Search for the cell housing the specified text and yield its [x, y] center coordinate. 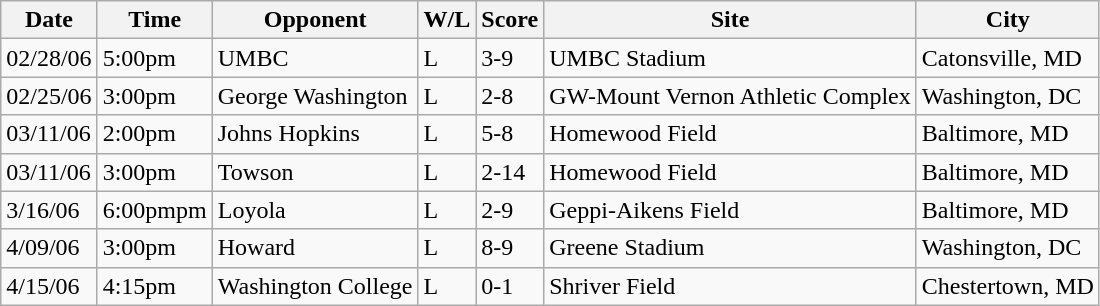
George Washington [315, 96]
GW-Mount Vernon Athletic Complex [730, 96]
3/16/06 [49, 210]
8-9 [510, 248]
4/15/06 [49, 286]
0-1 [510, 286]
UMBC Stadium [730, 58]
6:00pmpm [154, 210]
Greene Stadium [730, 248]
Site [730, 20]
2:00pm [154, 134]
W/L [447, 20]
Johns Hopkins [315, 134]
4:15pm [154, 286]
Howard [315, 248]
Shriver Field [730, 286]
02/25/06 [49, 96]
2-8 [510, 96]
City [1008, 20]
02/28/06 [49, 58]
Score [510, 20]
Washington College [315, 286]
Geppi-Aikens Field [730, 210]
3-9 [510, 58]
5:00pm [154, 58]
UMBC [315, 58]
Towson [315, 172]
Opponent [315, 20]
Time [154, 20]
2-14 [510, 172]
Catonsville, MD [1008, 58]
Loyola [315, 210]
5-8 [510, 134]
2-9 [510, 210]
4/09/06 [49, 248]
Date [49, 20]
Chestertown, MD [1008, 286]
